Identify which cell holds the provided text, then report its [X, Y] central coordinate. 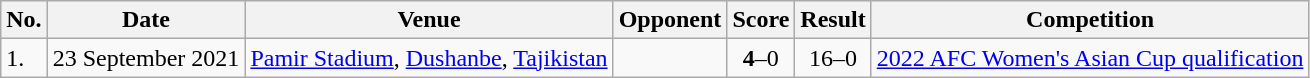
2022 AFC Women's Asian Cup qualification [1090, 58]
23 September 2021 [146, 58]
16–0 [833, 58]
Pamir Stadium, Dushanbe, Tajikistan [429, 58]
Venue [429, 20]
Date [146, 20]
Result [833, 20]
1. [24, 58]
Opponent [670, 20]
Competition [1090, 20]
No. [24, 20]
Score [761, 20]
4–0 [761, 58]
